Determine the (X, Y) coordinate at the center of the cell enclosing the given text.  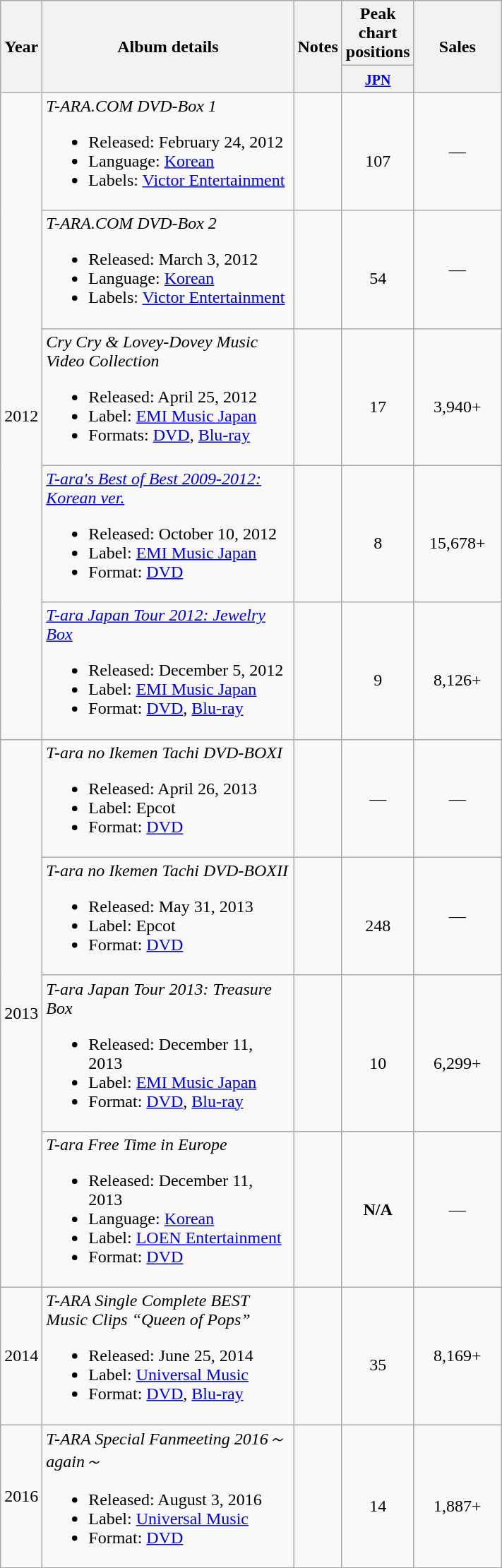
T-ara no Ikemen Tachi DVD-BOXIReleased: April 26, 2013Label: EpcotFormat: DVD (168, 798)
3,940+ (458, 397)
2014 (21, 1355)
Album details (168, 47)
8 (378, 534)
6,299+ (458, 1053)
2016 (21, 1497)
T-ARA Special Fanmeeting 2016～again～Released: August 3, 2016Label: Universal MusicFormat: DVD (168, 1497)
T-ara's Best of Best 2009-2012: Korean ver.Released: October 10, 2012Label: EMI Music JapanFormat: DVD (168, 534)
248 (378, 916)
Notes (318, 47)
Year (21, 47)
35 (378, 1355)
1,887+ (458, 1497)
2013 (21, 1013)
10 (378, 1053)
2012 (21, 416)
14 (378, 1497)
Cry Cry & Lovey-Dovey Music Video CollectionReleased: April 25, 2012Label: EMI Music JapanFormats: DVD, Blu-ray (168, 397)
N/A (378, 1209)
T-ara Free Time in EuropeReleased: December 11, 2013Language: KoreanLabel: LOEN EntertainmentFormat: DVD (168, 1209)
T-ara Japan Tour 2012: Jewelry BoxReleased: December 5, 2012Label: EMI Music JapanFormat: DVD, Blu-ray (168, 671)
T-ARA.COM DVD-Box 2Released: March 3, 2012Language: KoreanLabels: Victor Entertainment (168, 270)
8,169+ (458, 1355)
54 (378, 270)
JPN (378, 79)
17 (378, 397)
T-ara Japan Tour 2013: Treasure BoxReleased: December 11, 2013Label: EMI Music JapanFormat: DVD, Blu-ray (168, 1053)
107 (378, 151)
8,126+ (458, 671)
Peak chart positions (378, 33)
Sales (458, 47)
T-ARA Single Complete BEST Music Clips “Queen of Pops”Released: June 25, 2014Label: Universal MusicFormat: DVD, Blu-ray (168, 1355)
T-ara no Ikemen Tachi DVD-BOXIIReleased: May 31, 2013Label: EpcotFormat: DVD (168, 916)
T-ARA.COM DVD-Box 1Released: February 24, 2012Language: KoreanLabels: Victor Entertainment (168, 151)
15,678+ (458, 534)
9 (378, 671)
